Find where the given text appears and provide that cell's center as (X, Y) coordinate. 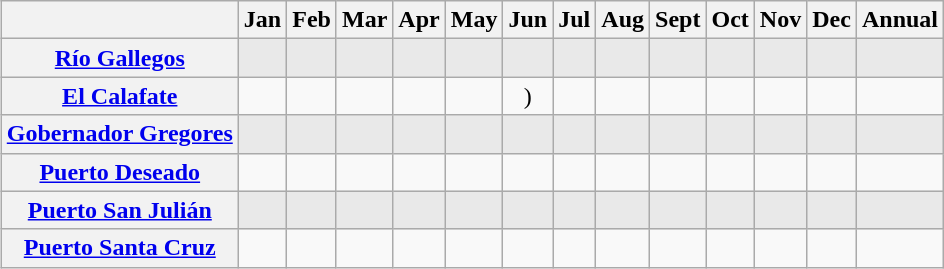
Nov (780, 20)
Puerto San Julián (120, 210)
Aug (623, 20)
Sept (678, 20)
Apr (419, 20)
Jul (574, 20)
May (474, 20)
Feb (312, 20)
El Calafate (120, 96)
Gobernador Gregores (120, 134)
Oct (730, 20)
Puerto Deseado (120, 172)
Mar (364, 20)
Annual (900, 20)
Jan (262, 20)
Jun (528, 20)
) (528, 96)
Río Gallegos (120, 58)
Puerto Santa Cruz (120, 248)
Dec (832, 20)
